Identify which cell holds the provided text, then report its (x, y) central coordinate. 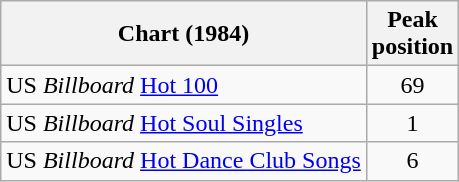
6 (412, 161)
1 (412, 123)
Chart (1984) (184, 34)
Peakposition (412, 34)
US Billboard Hot 100 (184, 85)
US Billboard Hot Dance Club Songs (184, 161)
US Billboard Hot Soul Singles (184, 123)
69 (412, 85)
